For the text-containing cell, return its midpoint in (x, y) coordinate format. 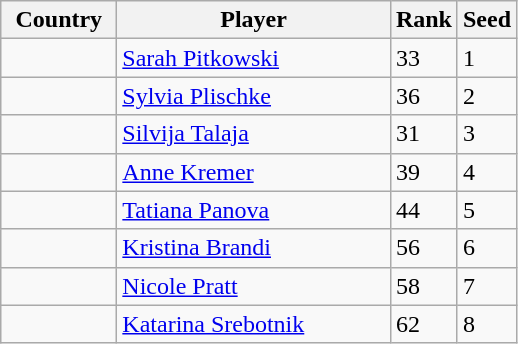
Sarah Pitkowski (254, 58)
Seed (486, 20)
Anne Kremer (254, 172)
4 (486, 172)
8 (486, 324)
Rank (424, 20)
6 (486, 248)
Silvija Talaja (254, 134)
58 (424, 286)
56 (424, 248)
36 (424, 96)
Kristina Brandi (254, 248)
Nicole Pratt (254, 286)
Tatiana Panova (254, 210)
Sylvia Plischke (254, 96)
Player (254, 20)
1 (486, 58)
Country (59, 20)
62 (424, 324)
5 (486, 210)
33 (424, 58)
3 (486, 134)
2 (486, 96)
7 (486, 286)
31 (424, 134)
44 (424, 210)
39 (424, 172)
Katarina Srebotnik (254, 324)
